Determine the [X, Y] coordinate at the center of the cell enclosing the given text.  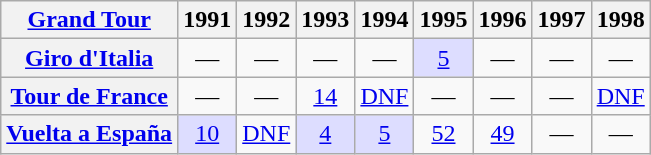
1994 [384, 20]
1993 [326, 20]
1995 [444, 20]
52 [444, 134]
Vuelta a España [90, 134]
1996 [502, 20]
49 [502, 134]
1997 [562, 20]
14 [326, 96]
10 [208, 134]
1998 [620, 20]
Giro d'Italia [90, 58]
Tour de France [90, 96]
Grand Tour [90, 20]
1992 [266, 20]
1991 [208, 20]
4 [326, 134]
